From the cell containing the given text, extract its center point as [x, y] coordinate. 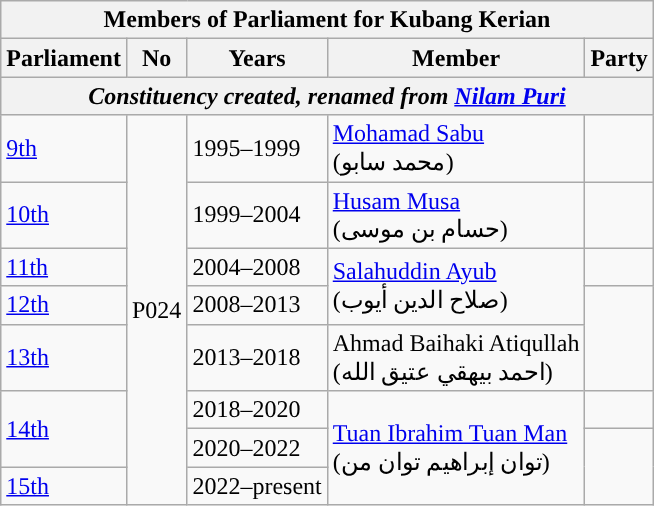
Member [456, 58]
13th [64, 358]
2004–2008 [257, 267]
2008–2013 [257, 305]
1995–1999 [257, 148]
2020–2022 [257, 448]
1999–2004 [257, 216]
11th [64, 267]
Ahmad Baihaki Atiqullah (احمد بيهقي عتيق الله) [456, 358]
15th [64, 486]
2013–2018 [257, 358]
2022–present [257, 486]
2018–2020 [257, 410]
Party [619, 58]
9th [64, 148]
Parliament [64, 58]
Salahuddin Ayub (صلاح الدين أيوب) [456, 286]
No [156, 58]
Mohamad Sabu (محمد سابو) [456, 148]
10th [64, 216]
14th [64, 429]
Members of Parliament for Kubang Kerian [328, 20]
Tuan Ibrahim Tuan Man (توان إبراهيم توان من) [456, 448]
Constituency created, renamed from Nilam Puri [328, 96]
Husam Musa (حسام بن موسى) [456, 216]
Years [257, 58]
12th [64, 305]
P024 [156, 310]
